For the text-containing cell, return its midpoint in (X, Y) coordinate format. 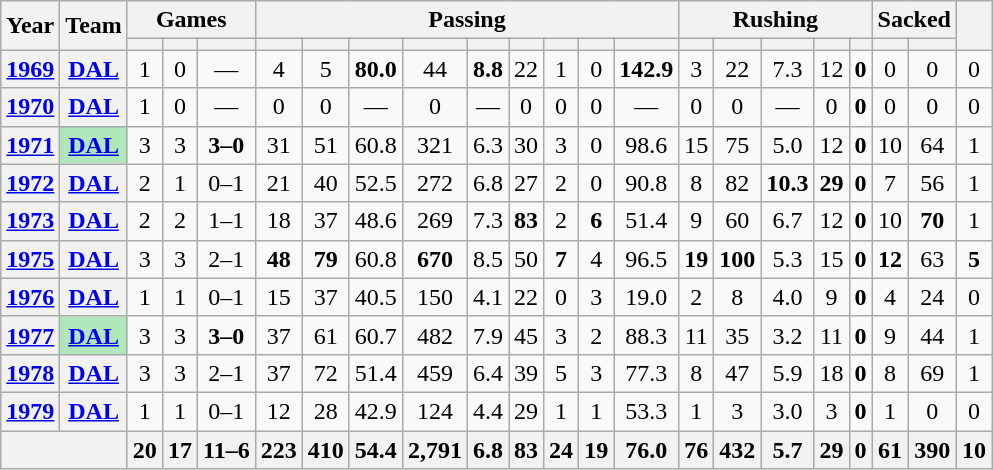
35 (738, 335)
48 (278, 259)
5.0 (788, 145)
64 (932, 145)
1972 (30, 183)
Year (30, 26)
432 (738, 449)
6.3 (488, 145)
17 (180, 449)
51 (326, 145)
459 (434, 373)
98.6 (646, 145)
82 (738, 183)
90.8 (646, 183)
1973 (30, 221)
4.4 (488, 411)
670 (434, 259)
150 (434, 297)
269 (434, 221)
40 (326, 183)
8.5 (488, 259)
63 (932, 259)
6.7 (788, 221)
410 (326, 449)
3.2 (788, 335)
40.5 (376, 297)
42.9 (376, 411)
Rushing (776, 20)
1977 (30, 335)
223 (278, 449)
96.5 (646, 259)
4.0 (788, 297)
124 (434, 411)
7.9 (488, 335)
56 (932, 183)
Passing (467, 20)
4.1 (488, 297)
5.9 (788, 373)
70 (932, 221)
31 (278, 145)
60.7 (376, 335)
11–6 (226, 449)
30 (526, 145)
48.6 (376, 221)
76 (696, 449)
10.3 (788, 183)
Sacked (914, 20)
1970 (30, 107)
2,791 (434, 449)
47 (738, 373)
390 (932, 449)
27 (526, 183)
60 (738, 221)
1969 (30, 69)
54.4 (376, 449)
19.0 (646, 297)
Team (94, 26)
1975 (30, 259)
8.8 (488, 69)
69 (932, 373)
53.3 (646, 411)
1978 (30, 373)
1971 (30, 145)
79 (326, 259)
Games (191, 20)
28 (326, 411)
1979 (30, 411)
100 (738, 259)
6.4 (488, 373)
5.3 (788, 259)
72 (326, 373)
76.0 (646, 449)
21 (278, 183)
6 (596, 221)
142.9 (646, 69)
39 (526, 373)
1976 (30, 297)
20 (144, 449)
3.0 (788, 411)
75 (738, 145)
52.5 (376, 183)
1–1 (226, 221)
88.3 (646, 335)
5.7 (788, 449)
45 (526, 335)
50 (526, 259)
80.0 (376, 69)
272 (434, 183)
321 (434, 145)
77.3 (646, 373)
482 (434, 335)
